Capture the cell that displays the provided text and extract its [X, Y] central coordinate. 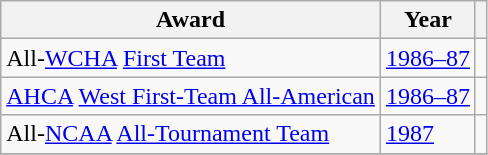
All-WCHA First Team [191, 58]
All-NCAA All-Tournament Team [191, 134]
AHCA West First-Team All-American [191, 96]
Award [191, 20]
Year [428, 20]
1987 [428, 134]
